Extract the [x, y] coordinate from the center of the cell holding the provided text.  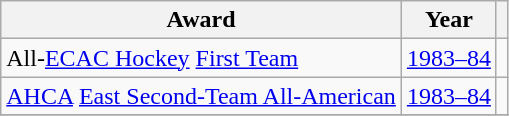
All-ECAC Hockey First Team [202, 58]
Year [448, 20]
AHCA East Second-Team All-American [202, 96]
Award [202, 20]
